Extract the [x, y] coordinate from the center of the cell holding the provided text.  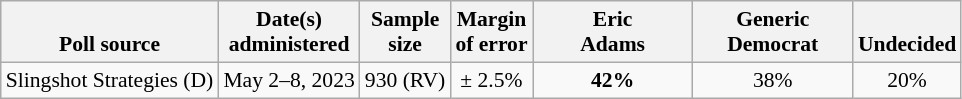
Samplesize [406, 32]
Date(s)administered [288, 32]
EricAdams [613, 32]
38% [773, 80]
GenericDemocrat [773, 32]
42% [613, 80]
Marginof error [491, 32]
930 (RV) [406, 80]
± 2.5% [491, 80]
20% [907, 80]
Undecided [907, 32]
Poll source [110, 32]
Slingshot Strategies (D) [110, 80]
May 2–8, 2023 [288, 80]
